Locate the cell with the specified text and output its (x, y) center coordinate. 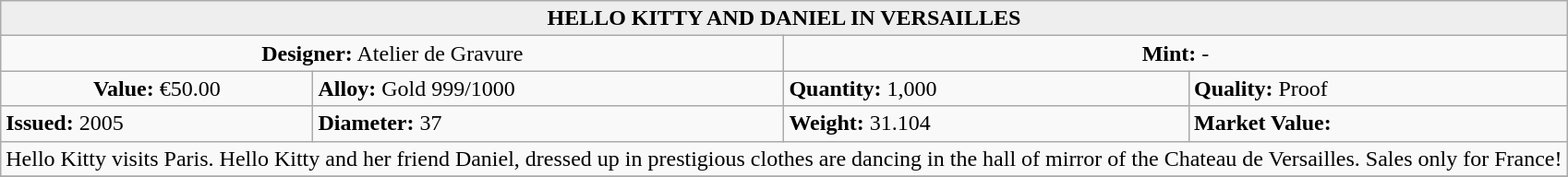
HELLO KITTY AND DANIEL IN VERSAILLES (784, 18)
Weight: 31.104 (986, 124)
Market Value: (1379, 124)
Quantity: 1,000 (986, 88)
Mint: - (1176, 53)
Issued: 2005 (157, 124)
Designer: Atelier de Gravure (392, 53)
Alloy: Gold 999/1000 (549, 88)
Value: €50.00 (157, 88)
Diameter: 37 (549, 124)
Quality: Proof (1379, 88)
